Pinpoint the cell where the given text exists, returning its (X, Y) midpoint coordinate. 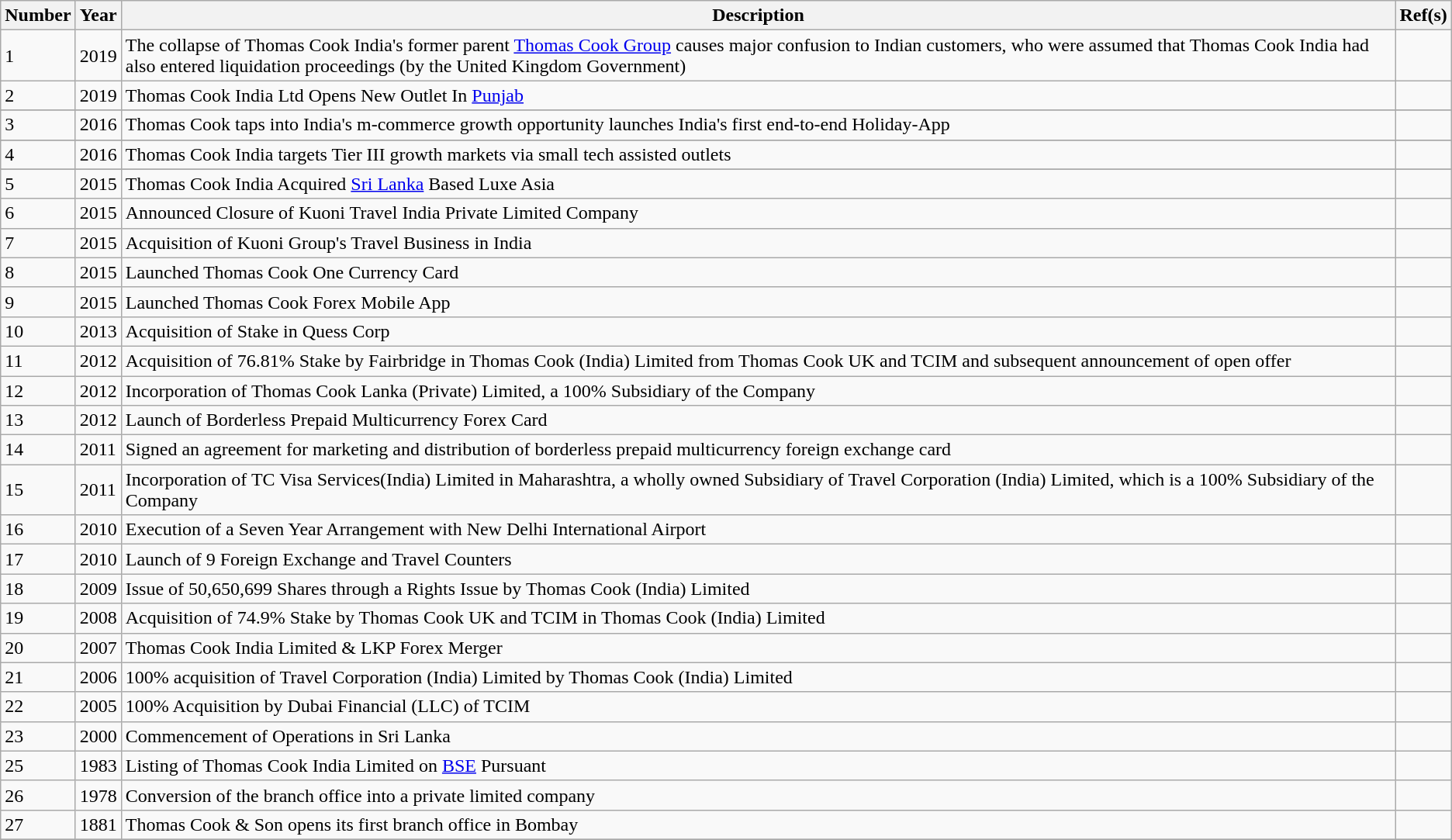
2008 (98, 618)
Acquisition of Stake in Quess Corp (759, 331)
6 (38, 213)
Announced Closure of Kuoni Travel India Private Limited Company (759, 213)
2009 (98, 589)
Launched Thomas Cook Forex Mobile App (759, 302)
Commencement of Operations in Sri Lanka (759, 736)
10 (38, 331)
22 (38, 707)
2005 (98, 707)
27 (38, 824)
2 (38, 95)
Thomas Cook India targets Tier III growth markets via small tech assisted outlets (759, 154)
3 (38, 125)
21 (38, 677)
2006 (98, 677)
Number (38, 16)
Incorporation of Thomas Cook Lanka (Private) Limited, a 100% Subsidiary of the Company (759, 390)
20 (38, 648)
Year (98, 16)
1 (38, 56)
26 (38, 795)
9 (38, 302)
1881 (98, 824)
Acquisition of Kuoni Group's Travel Business in India (759, 243)
14 (38, 450)
Issue of 50,650,699 Shares through a Rights Issue by Thomas Cook (India) Limited (759, 589)
15 (38, 490)
4 (38, 154)
1978 (98, 795)
2007 (98, 648)
25 (38, 766)
Execution of a Seven Year Arrangement with New Delhi International Airport (759, 530)
Launched Thomas Cook One Currency Card (759, 272)
100% Acquisition by Dubai Financial (LLC) of TCIM (759, 707)
100% acquisition of Travel Corporation (India) Limited by Thomas Cook (India) Limited (759, 677)
Launch of 9 Foreign Exchange and Travel Counters (759, 559)
2013 (98, 331)
12 (38, 390)
19 (38, 618)
Listing of Thomas Cook India Limited on BSE Pursuant (759, 766)
5 (38, 184)
Launch of Borderless Prepaid Multicurrency Forex Card (759, 420)
Signed an agreement for marketing and distribution of borderless prepaid multicurrency foreign exchange card (759, 450)
Thomas Cook & Son opens its first branch office in Bombay (759, 824)
8 (38, 272)
23 (38, 736)
1983 (98, 766)
11 (38, 361)
Conversion of the branch office into a private limited company (759, 795)
17 (38, 559)
Description (759, 16)
Acquisition of 74.9% Stake by Thomas Cook UK and TCIM in Thomas Cook (India) Limited (759, 618)
Thomas Cook taps into India's m-commerce growth opportunity launches India's first end-to-end Holiday-App (759, 125)
Thomas Cook India Ltd Opens New Outlet In Punjab (759, 95)
Thomas Cook India Acquired Sri Lanka Based Luxe Asia (759, 184)
Ref(s) (1423, 16)
Acquisition of 76.81% Stake by Fairbridge in Thomas Cook (India) Limited from Thomas Cook UK and TCIM and subsequent announcement of open offer (759, 361)
13 (38, 420)
Thomas Cook India Limited & LKP Forex Merger (759, 648)
7 (38, 243)
18 (38, 589)
16 (38, 530)
2000 (98, 736)
